From the cell containing the given text, extract its center point as (X, Y) coordinate. 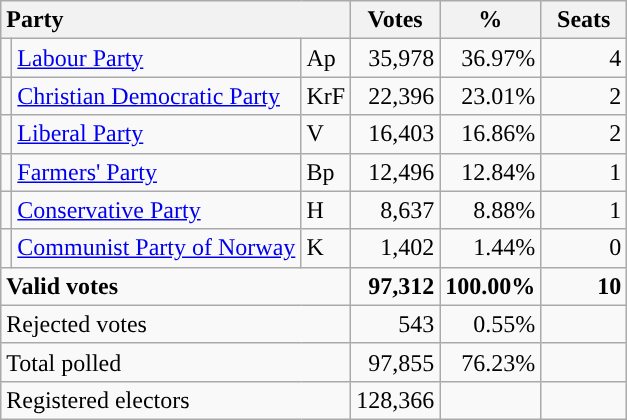
Liberal Party (156, 134)
Total polled (176, 362)
8,637 (396, 210)
4 (584, 58)
Conservative Party (156, 210)
Votes (396, 20)
Ap (326, 58)
1,402 (396, 248)
36.97% (490, 58)
100.00% (490, 286)
97,312 (396, 286)
22,396 (396, 96)
128,366 (396, 400)
35,978 (396, 58)
16.86% (490, 134)
KrF (326, 96)
16,403 (396, 134)
23.01% (490, 96)
12.84% (490, 172)
8.88% (490, 210)
Rejected votes (176, 324)
543 (396, 324)
K (326, 248)
Valid votes (176, 286)
0.55% (490, 324)
V (326, 134)
0 (584, 248)
Farmers' Party (156, 172)
Seats (584, 20)
Party (176, 20)
Bp (326, 172)
Labour Party (156, 58)
1.44% (490, 248)
% (490, 20)
Communist Party of Norway (156, 248)
12,496 (396, 172)
97,855 (396, 362)
10 (584, 286)
76.23% (490, 362)
Registered electors (176, 400)
H (326, 210)
Christian Democratic Party (156, 96)
